Output the (x, y) coordinate of the center of the cell containing the given text.  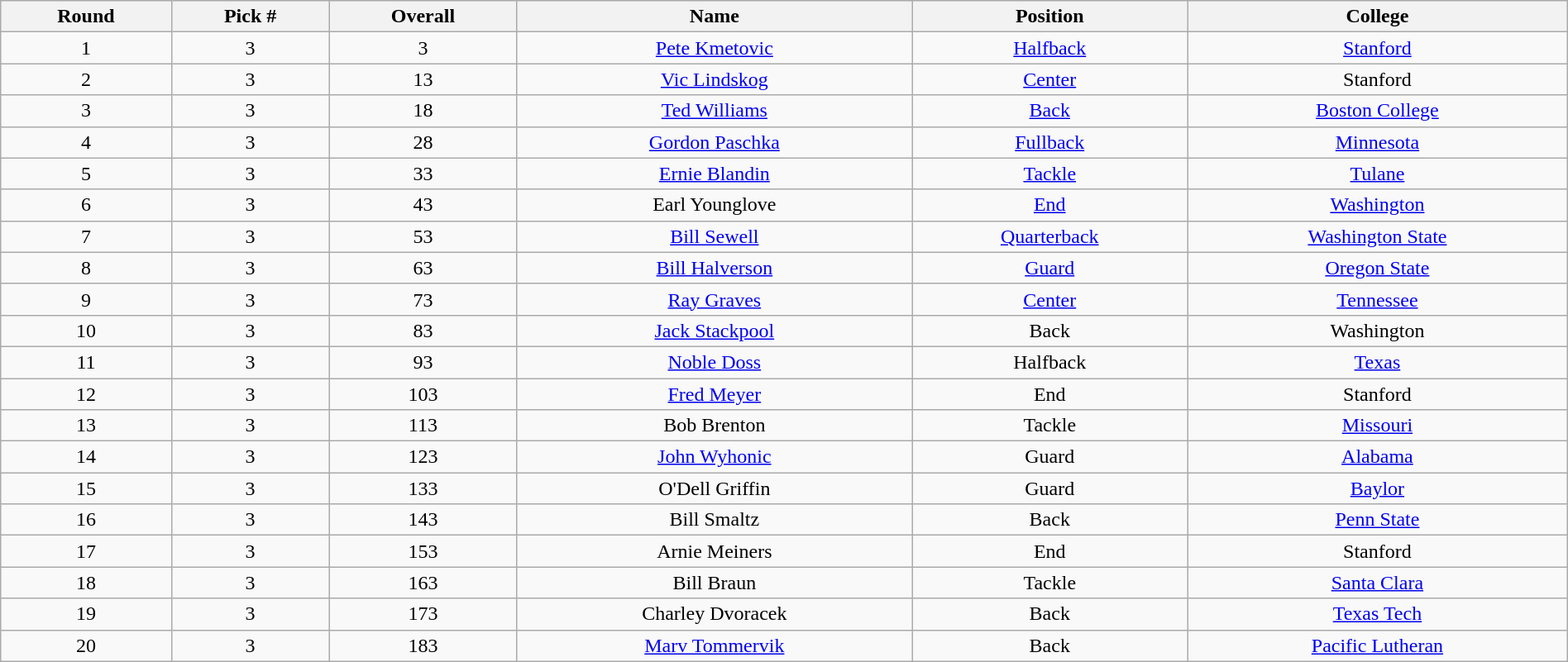
Pick # (250, 17)
83 (423, 331)
1 (86, 48)
11 (86, 362)
163 (423, 583)
123 (423, 457)
133 (423, 488)
Jack Stackpool (715, 331)
Quarterback (1050, 236)
33 (423, 174)
143 (423, 520)
College (1378, 17)
2 (86, 79)
Noble Doss (715, 362)
Fred Meyer (715, 394)
Baylor (1378, 488)
O'Dell Griffin (715, 488)
Round (86, 17)
183 (423, 645)
Minnesota (1378, 142)
20 (86, 645)
Ray Graves (715, 299)
Arnie Meiners (715, 551)
Santa Clara (1378, 583)
Overall (423, 17)
Boston College (1378, 111)
103 (423, 394)
63 (423, 268)
Bill Sewell (715, 236)
Bob Brenton (715, 426)
John Wyhonic (715, 457)
Earl Younglove (715, 205)
16 (86, 520)
Bill Halverson (715, 268)
113 (423, 426)
12 (86, 394)
Marv Tommervik (715, 645)
7 (86, 236)
19 (86, 614)
Bill Smaltz (715, 520)
8 (86, 268)
Texas (1378, 362)
Tennessee (1378, 299)
17 (86, 551)
Position (1050, 17)
73 (423, 299)
173 (423, 614)
93 (423, 362)
9 (86, 299)
Missouri (1378, 426)
43 (423, 205)
Pete Kmetovic (715, 48)
Alabama (1378, 457)
Penn State (1378, 520)
Name (715, 17)
Ernie Blandin (715, 174)
Pacific Lutheran (1378, 645)
6 (86, 205)
Bill Braun (715, 583)
153 (423, 551)
Oregon State (1378, 268)
Washington State (1378, 236)
5 (86, 174)
Tulane (1378, 174)
Texas Tech (1378, 614)
Fullback (1050, 142)
53 (423, 236)
28 (423, 142)
Vic Lindskog (715, 79)
10 (86, 331)
Charley Dvoracek (715, 614)
Gordon Paschka (715, 142)
4 (86, 142)
Ted Williams (715, 111)
14 (86, 457)
15 (86, 488)
